Output the [x, y] coordinate of the center of the cell containing the given text.  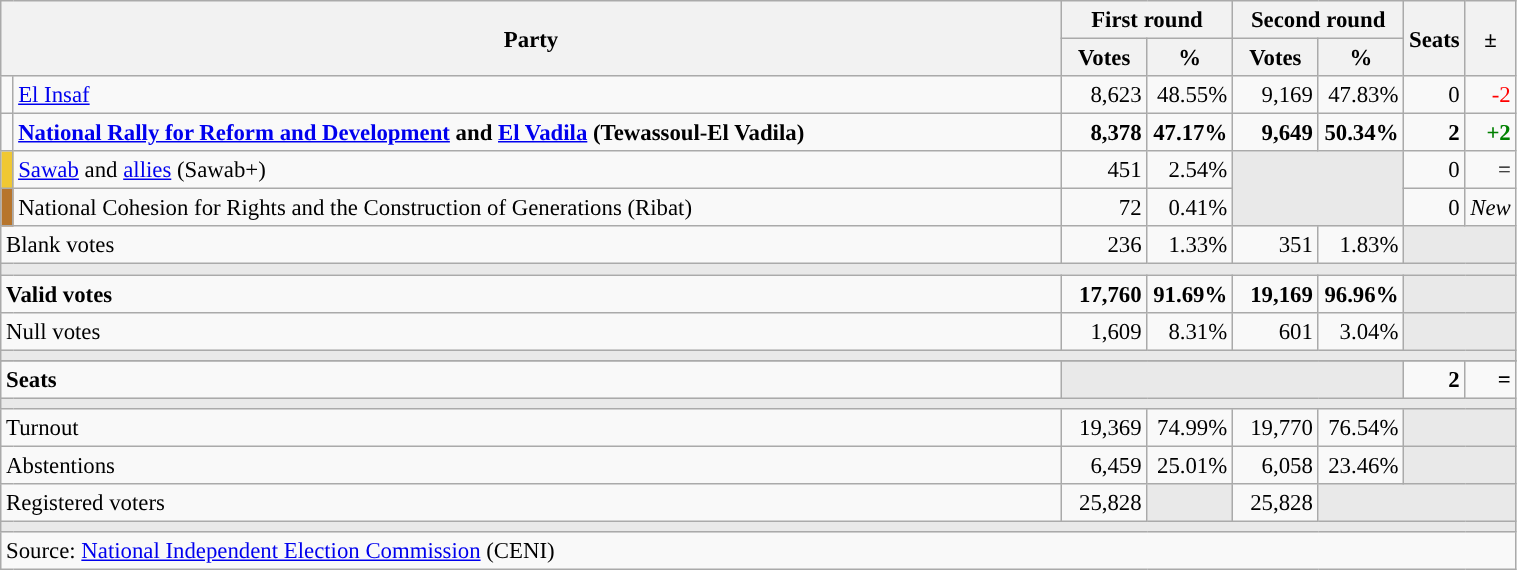
451 [1104, 170]
Sawab and allies (Sawab+) [537, 170]
Second round [1318, 20]
Null votes [532, 331]
Blank votes [532, 245]
74.99% [1190, 428]
1,609 [1104, 331]
17,760 [1104, 294]
9,649 [1276, 133]
6,459 [1104, 465]
First round [1146, 20]
23.46% [1361, 465]
Party [532, 38]
236 [1104, 245]
47.83% [1361, 95]
8,378 [1104, 133]
± [1490, 38]
1.33% [1190, 245]
19,369 [1104, 428]
96.96% [1361, 294]
National Rally for Reform and Development and El Vadila (Tewassoul-El Vadila) [537, 133]
2.54% [1190, 170]
19,169 [1276, 294]
19,770 [1276, 428]
Turnout [532, 428]
El Insaf [537, 95]
Registered voters [532, 503]
91.69% [1190, 294]
0.41% [1190, 208]
8.31% [1190, 331]
25.01% [1190, 465]
76.54% [1361, 428]
601 [1276, 331]
48.55% [1190, 95]
National Cohesion for Rights and the Construction of Generations (Ribat) [537, 208]
72 [1104, 208]
Valid votes [532, 294]
Source: National Independent Election Commission (CENI) [758, 551]
47.17% [1190, 133]
Abstentions [532, 465]
8,623 [1104, 95]
New [1490, 208]
351 [1276, 245]
-2 [1490, 95]
50.34% [1361, 133]
6,058 [1276, 465]
3.04% [1361, 331]
9,169 [1276, 95]
1.83% [1361, 245]
+2 [1490, 133]
